Determine the (x, y) coordinate at the center of the cell enclosing the given text.  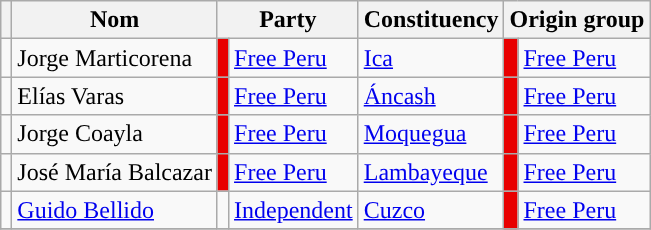
Elías Varas (115, 96)
Áncash (431, 96)
Moquegua (431, 134)
Guido Bellido (115, 210)
Lambayeque (431, 172)
Independent (294, 210)
José María Balcazar (115, 172)
Cuzco (431, 210)
Constituency (431, 20)
Ica (431, 58)
Jorge Coayla (115, 134)
Nom (115, 20)
Origin group (577, 20)
Jorge Marticorena (115, 58)
Party (288, 20)
